Provide the (X, Y) coordinate of the cell's center where the given text is located.  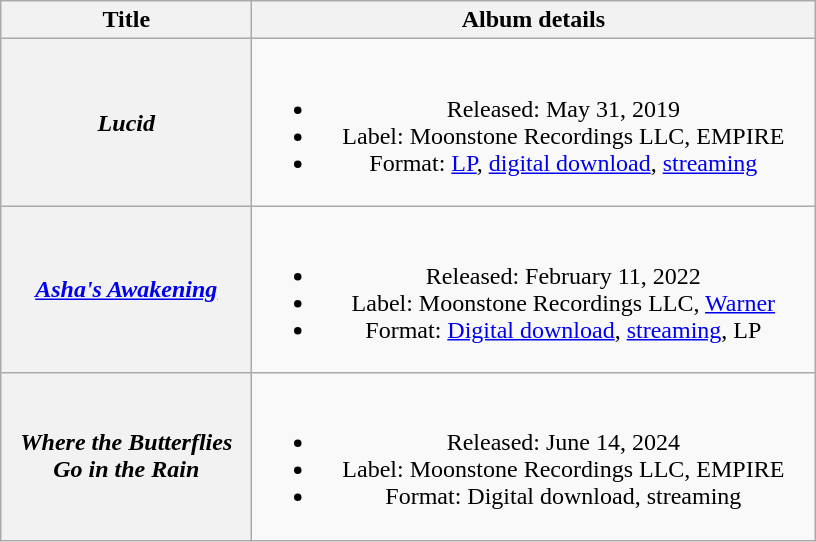
Album details (534, 20)
Lucid (126, 122)
Title (126, 20)
Where the Butterflies Go in the Rain (126, 456)
Released: May 31, 2019Label: Moonstone Recordings LLC, EMPIREFormat: LP, digital download, streaming (534, 122)
Asha's Awakening (126, 290)
Released: June 14, 2024Label: Moonstone Recordings LLC, EMPIREFormat: Digital download, streaming (534, 456)
Released: February 11, 2022Label: Moonstone Recordings LLC, WarnerFormat: Digital download, streaming, LP (534, 290)
